Pinpoint the cell where the given text exists, returning its (X, Y) midpoint coordinate. 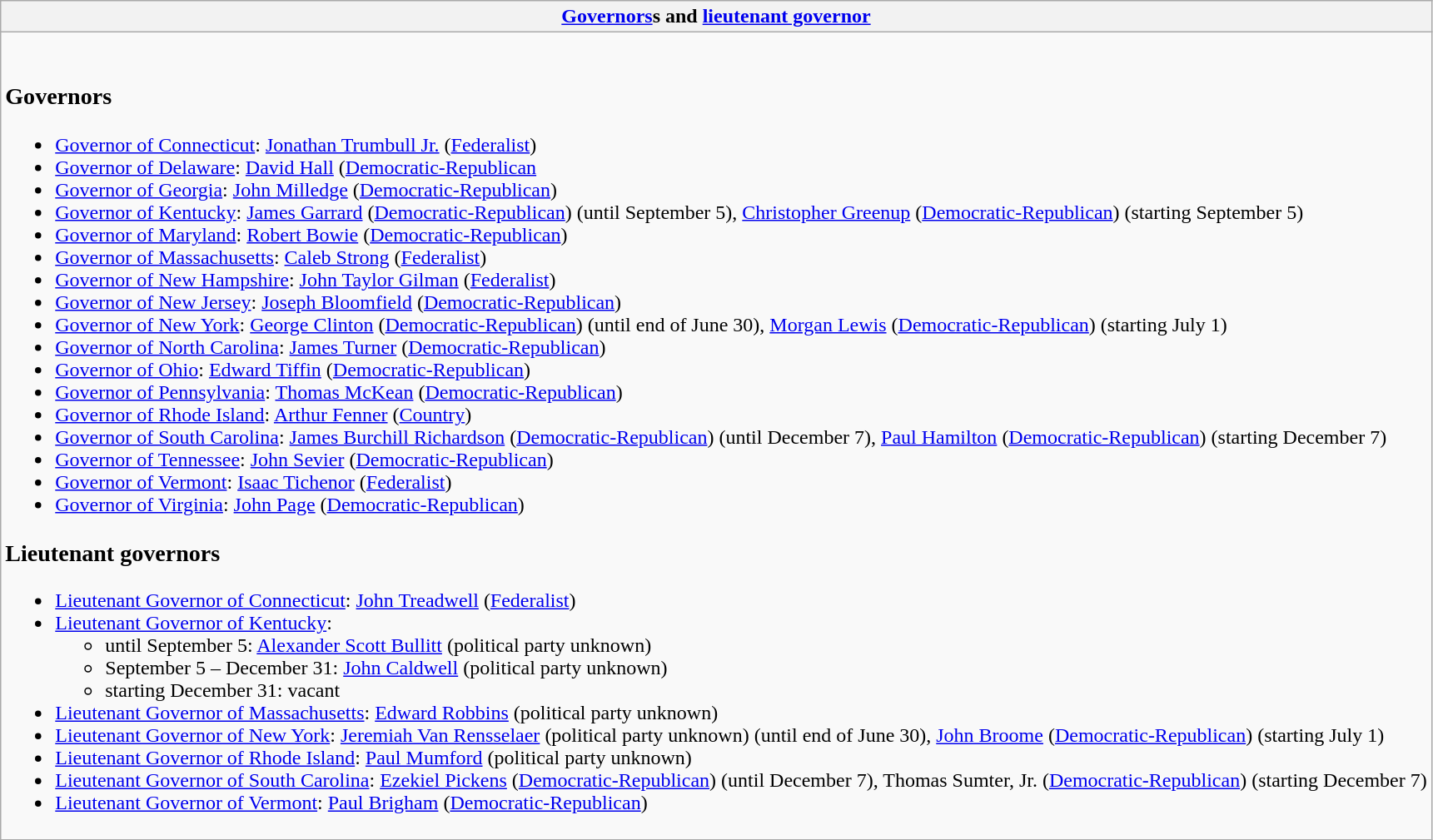
Governorss and lieutenant governor (716, 17)
